Search for the cell housing the specified text and yield its [x, y] center coordinate. 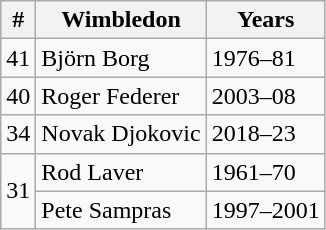
2003–08 [266, 96]
Björn Borg [121, 58]
40 [18, 96]
Rod Laver [121, 172]
34 [18, 134]
Years [266, 20]
1961–70 [266, 172]
Roger Federer [121, 96]
1976–81 [266, 58]
1997–2001 [266, 210]
2018–23 [266, 134]
Novak Djokovic [121, 134]
41 [18, 58]
Pete Sampras [121, 210]
# [18, 20]
31 [18, 191]
Wimbledon [121, 20]
